Detect which cell encompasses the target text, then output its [x, y] center coordinate. 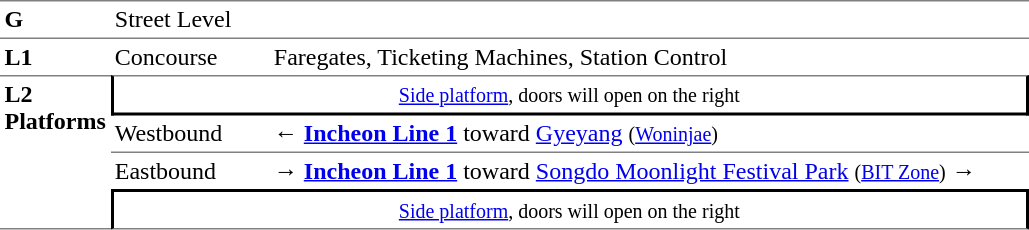
Concourse [190, 57]
Faregates, Ticketing Machines, Station Control [648, 57]
Westbound [190, 135]
L1 [55, 57]
← Incheon Line 1 toward Gyeyang (Woninjae) [648, 135]
Street Level [190, 20]
Eastbound [190, 171]
L2Platforms [55, 152]
G [55, 20]
→ Incheon Line 1 toward Songdo Moonlight Festival Park (BIT Zone) → [648, 171]
